Capture the cell that displays the provided text and extract its (X, Y) central coordinate. 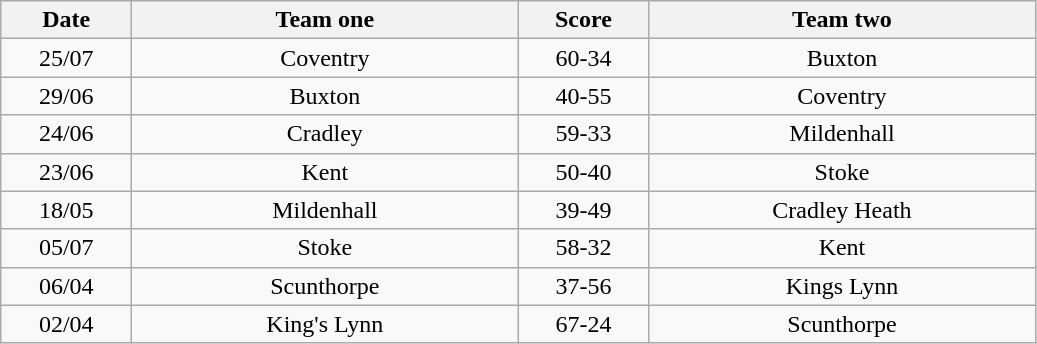
50-40 (584, 172)
Score (584, 20)
06/04 (66, 286)
58-32 (584, 248)
29/06 (66, 96)
67-24 (584, 324)
59-33 (584, 134)
Date (66, 20)
40-55 (584, 96)
23/06 (66, 172)
02/04 (66, 324)
05/07 (66, 248)
39-49 (584, 210)
Cradley (325, 134)
37-56 (584, 286)
60-34 (584, 58)
Team two (842, 20)
Cradley Heath (842, 210)
18/05 (66, 210)
24/06 (66, 134)
25/07 (66, 58)
Team one (325, 20)
Kings Lynn (842, 286)
King's Lynn (325, 324)
